Return (x, y) of the center of cell containing provided text 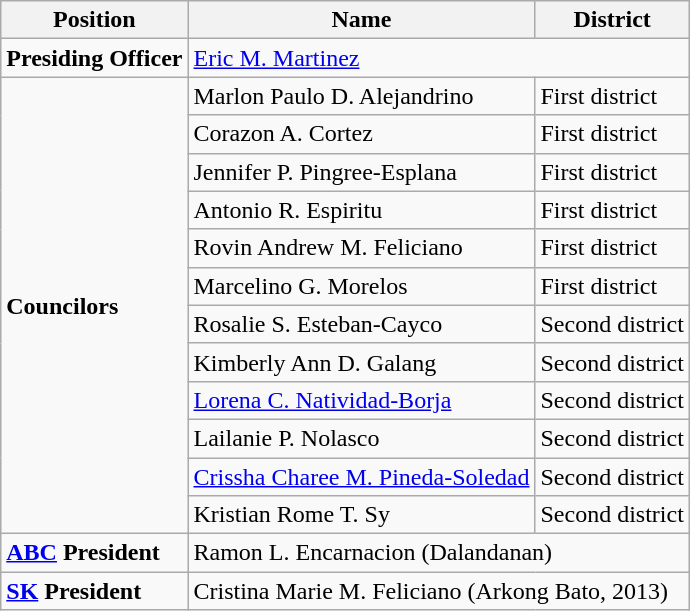
Marlon Paulo D. Alejandrino (362, 96)
Ramon L. Encarnacion (Dalandanan) (438, 553)
Crissha Charee M. Pineda-Soledad (362, 477)
Lorena C. Natividad-Borja (362, 400)
Rovin Andrew M. Feliciano (362, 248)
Kristian Rome T. Sy (362, 515)
Lailanie P. Nolasco (362, 438)
Rosalie S. Esteban-Cayco (362, 324)
Kimberly Ann D. Galang (362, 362)
Presiding Officer (94, 58)
Eric M. Martinez (438, 58)
Name (362, 20)
Cristina Marie M. Feliciano (Arkong Bato, 2013) (438, 591)
ABC President (94, 553)
SK President (94, 591)
Jennifer P. Pingree-Esplana (362, 172)
District (612, 20)
Position (94, 20)
Councilors (94, 306)
Antonio R. Espiritu (362, 210)
Marcelino G. Morelos (362, 286)
Corazon A. Cortez (362, 134)
